Scan for the cell matching the given text and deliver its [X, Y] coordinate at center. 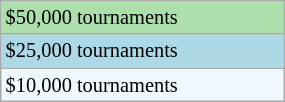
$50,000 tournaments [142, 17]
$25,000 tournaments [142, 51]
$10,000 tournaments [142, 85]
